Return the (X, Y) coordinate for the center point of the cell that contains the specified text.  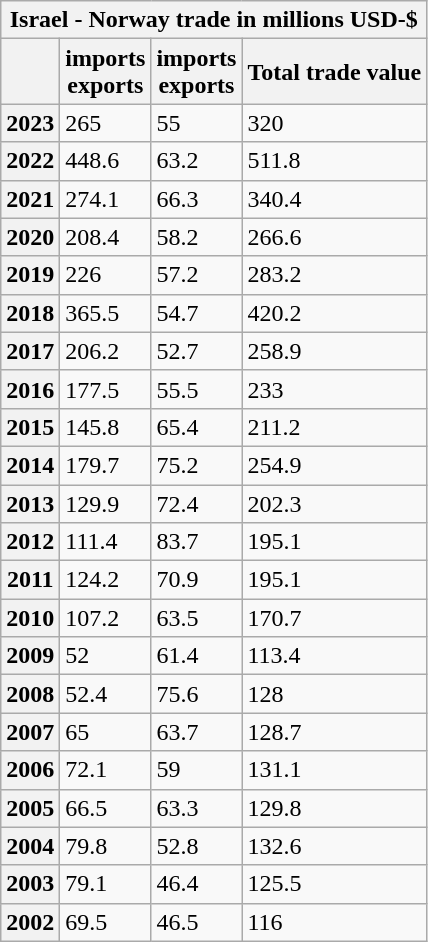
177.5 (106, 389)
2012 (30, 542)
63.7 (196, 732)
63.5 (196, 618)
59 (196, 770)
2002 (30, 922)
52.7 (196, 351)
2021 (30, 199)
420.2 (334, 313)
202.3 (334, 503)
2019 (30, 275)
72.4 (196, 503)
2008 (30, 694)
265 (106, 123)
72.1 (106, 770)
75.6 (196, 694)
70.9 (196, 580)
2013 (30, 503)
46.5 (196, 922)
2005 (30, 808)
2006 (30, 770)
2016 (30, 389)
170.7 (334, 618)
2003 (30, 884)
65 (106, 732)
111.4 (106, 542)
52.8 (196, 846)
258.9 (334, 351)
2018 (30, 313)
65.4 (196, 427)
511.8 (334, 161)
69.5 (106, 922)
63.2 (196, 161)
448.6 (106, 161)
283.2 (334, 275)
63.3 (196, 808)
2014 (30, 465)
55.5 (196, 389)
57.2 (196, 275)
145.8 (106, 427)
2023 (30, 123)
79.8 (106, 846)
211.2 (334, 427)
2007 (30, 732)
2009 (30, 656)
83.7 (196, 542)
61.4 (196, 656)
75.2 (196, 465)
129.8 (334, 808)
46.4 (196, 884)
66.3 (196, 199)
128.7 (334, 732)
52 (106, 656)
320 (334, 123)
107.2 (106, 618)
124.2 (106, 580)
2004 (30, 846)
266.6 (334, 237)
66.5 (106, 808)
2017 (30, 351)
54.7 (196, 313)
340.4 (334, 199)
116 (334, 922)
Total trade value (334, 72)
226 (106, 275)
Israel - Norway trade in millions USD-$ (214, 20)
2011 (30, 580)
113.4 (334, 656)
125.5 (334, 884)
2015 (30, 427)
131.1 (334, 770)
2022 (30, 161)
129.9 (106, 503)
79.1 (106, 884)
52.4 (106, 694)
233 (334, 389)
58.2 (196, 237)
254.9 (334, 465)
2020 (30, 237)
274.1 (106, 199)
2010 (30, 618)
128 (334, 694)
179.7 (106, 465)
365.5 (106, 313)
132.6 (334, 846)
206.2 (106, 351)
55 (196, 123)
208.4 (106, 237)
